Locate the cell with the specified text and output its (X, Y) center coordinate. 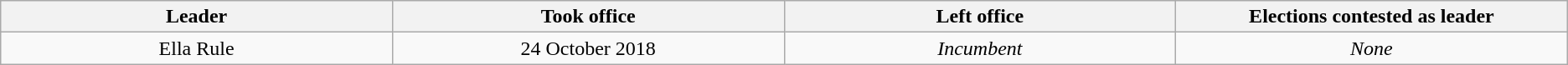
None (1372, 48)
Elections contested as leader (1372, 17)
24 October 2018 (588, 48)
Incumbent (980, 48)
Left office (980, 17)
Ella Rule (197, 48)
Leader (197, 17)
Took office (588, 17)
